Locate the cell with the specified text and output its (x, y) center coordinate. 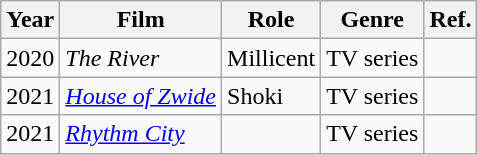
Film (141, 20)
Shoki (272, 96)
Ref. (450, 20)
Millicent (272, 58)
Role (272, 20)
House of Zwide (141, 96)
2020 (30, 58)
Rhythm City (141, 134)
Genre (372, 20)
Year (30, 20)
The River (141, 58)
